Return (x, y) of the center of cell containing provided text 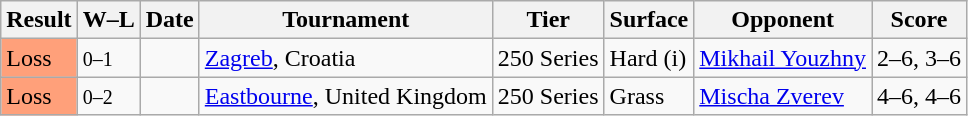
0–2 (108, 96)
Zagreb, Croatia (346, 58)
W–L (108, 20)
Score (920, 20)
Result (39, 20)
Opponent (783, 20)
2–6, 3–6 (920, 58)
Mikhail Youzhny (783, 58)
Mischa Zverev (783, 96)
Date (170, 20)
Tournament (346, 20)
0–1 (108, 58)
Tier (548, 20)
Surface (649, 20)
Eastbourne, United Kingdom (346, 96)
Grass (649, 96)
Hard (i) (649, 58)
4–6, 4–6 (920, 96)
